For the text-containing cell, return its midpoint in [X, Y] coordinate format. 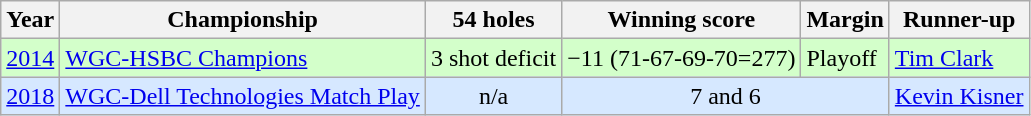
Tim Clark [959, 58]
WGC-HSBC Champions [243, 58]
2014 [30, 58]
Playoff [845, 58]
Winning score [682, 20]
n/a [493, 96]
7 and 6 [726, 96]
Margin [845, 20]
54 holes [493, 20]
WGC-Dell Technologies Match Play [243, 96]
3 shot deficit [493, 58]
Kevin Kisner [959, 96]
2018 [30, 96]
Championship [243, 20]
−11 (71-67-69-70=277) [682, 58]
Year [30, 20]
Runner-up [959, 20]
